Detect which cell encompasses the target text, then output its [x, y] center coordinate. 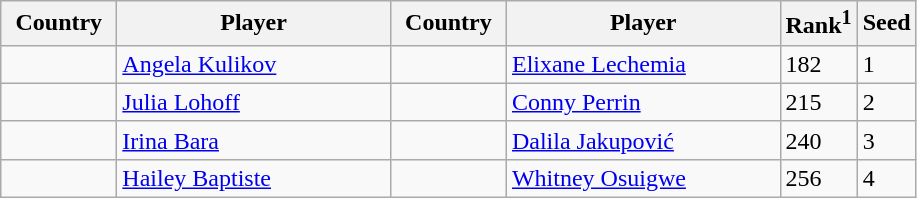
Conny Perrin [643, 102]
215 [818, 102]
3 [886, 140]
Rank1 [818, 24]
240 [818, 140]
Irina Bara [254, 140]
256 [818, 178]
1 [886, 64]
Hailey Baptiste [254, 178]
Whitney Osuigwe [643, 178]
Seed [886, 24]
Elixane Lechemia [643, 64]
182 [818, 64]
2 [886, 102]
4 [886, 178]
Dalila Jakupović [643, 140]
Angela Kulikov [254, 64]
Julia Lohoff [254, 102]
